Output the (x, y) coordinate of the center of the cell containing the given text.  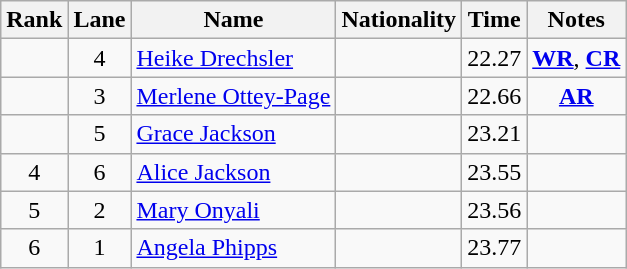
Lane (100, 20)
Name (234, 20)
22.27 (494, 58)
Mary Onyali (234, 210)
WR, CR (576, 58)
Alice Jackson (234, 172)
23.56 (494, 210)
23.21 (494, 134)
Notes (576, 20)
23.77 (494, 248)
23.55 (494, 172)
Time (494, 20)
22.66 (494, 96)
1 (100, 248)
Nationality (399, 20)
Merlene Ottey-Page (234, 96)
3 (100, 96)
2 (100, 210)
Angela Phipps (234, 248)
Rank (34, 20)
Heike Drechsler (234, 58)
AR (576, 96)
Grace Jackson (234, 134)
